Extract the (X, Y) coordinate from the center of the cell holding the provided text.  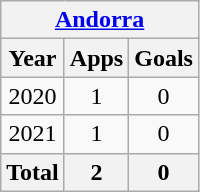
Apps (96, 58)
2 (96, 172)
Total (33, 172)
2020 (33, 96)
Andorra (100, 20)
Goals (164, 58)
Year (33, 58)
2021 (33, 134)
